Scan for the cell matching the given text and deliver its [x, y] coordinate at center. 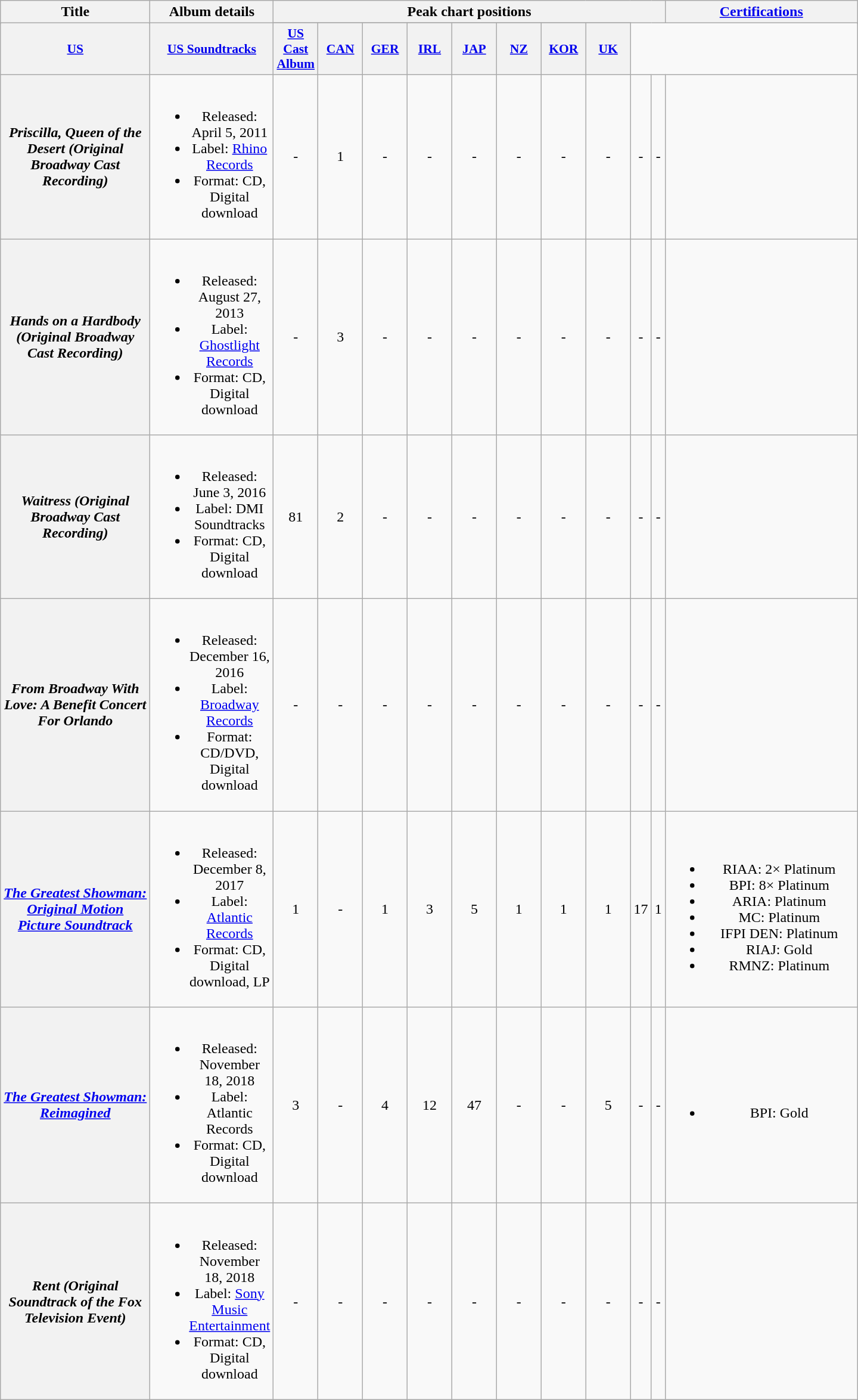
CAN [341, 49]
GER [385, 49]
Released: December 16, 2016Label: Broadway RecordsFormat: CD/DVD, Digital download [212, 705]
17 [641, 909]
Title [75, 12]
Album details [212, 12]
The Greatest Showman: Reimagined [75, 1105]
KOR [564, 49]
Certifications [761, 12]
Priscilla, Queen of the Desert (Original Broadway Cast Recording) [75, 156]
Released: August 27, 2013Label: Ghostlight RecordsFormat: CD, Digital download [212, 336]
BPI: Gold [761, 1105]
4 [385, 1105]
IRL [430, 49]
US [75, 49]
81 [296, 517]
47 [474, 1105]
JAP [474, 49]
12 [430, 1105]
From Broadway With Love: A Benefit Concert For Orlando [75, 705]
Hands on a Hardbody (Original Broadway Cast Recording) [75, 336]
Released: December 8, 2017Label: Atlantic RecordsFormat: CD, Digital download, LP [212, 909]
The Greatest Showman: Original Motion Picture Soundtrack [75, 909]
Released: November 18, 2018Label: Atlantic RecordsFormat: CD, Digital download [212, 1105]
US Cast Album [296, 49]
2 [341, 517]
Released: November 18, 2018Label: Sony Music EntertainmentFormat: CD, Digital download [212, 1302]
Released: April 5, 2011Label: Rhino RecordsFormat: CD, Digital download [212, 156]
Peak chart positions [470, 12]
NZ [518, 49]
Rent (Original Soundtrack of the Fox Television Event) [75, 1302]
US Soundtracks [212, 49]
RIAA: 2× PlatinumBPI: 8× PlatinumARIA: PlatinumMC: PlatinumIFPI DEN: PlatinumRIAJ: GoldRMNZ: Platinum [761, 909]
UK [608, 49]
Released: June 3, 2016Label: DMI SoundtracksFormat: CD, Digital download [212, 517]
Waitress (Original Broadway Cast Recording) [75, 517]
